Search for the cell housing the specified text and yield its [X, Y] center coordinate. 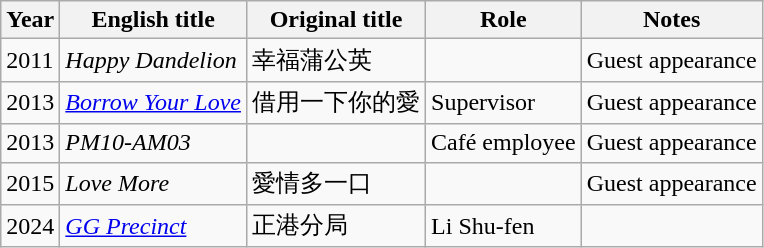
Supervisor [504, 102]
Love More [154, 184]
Original title [336, 20]
Year [30, 20]
借用一下你的愛 [336, 102]
Café employee [504, 143]
GG Precinct [154, 226]
正港分局 [336, 226]
PM10-AM03 [154, 143]
幸福蒲公英 [336, 60]
2024 [30, 226]
2011 [30, 60]
Notes [672, 20]
Role [504, 20]
Borrow Your Love [154, 102]
2015 [30, 184]
愛情多一口 [336, 184]
Li Shu-fen [504, 226]
English title [154, 20]
Happy Dandelion [154, 60]
